From the cell containing the given text, extract its center point as [x, y] coordinate. 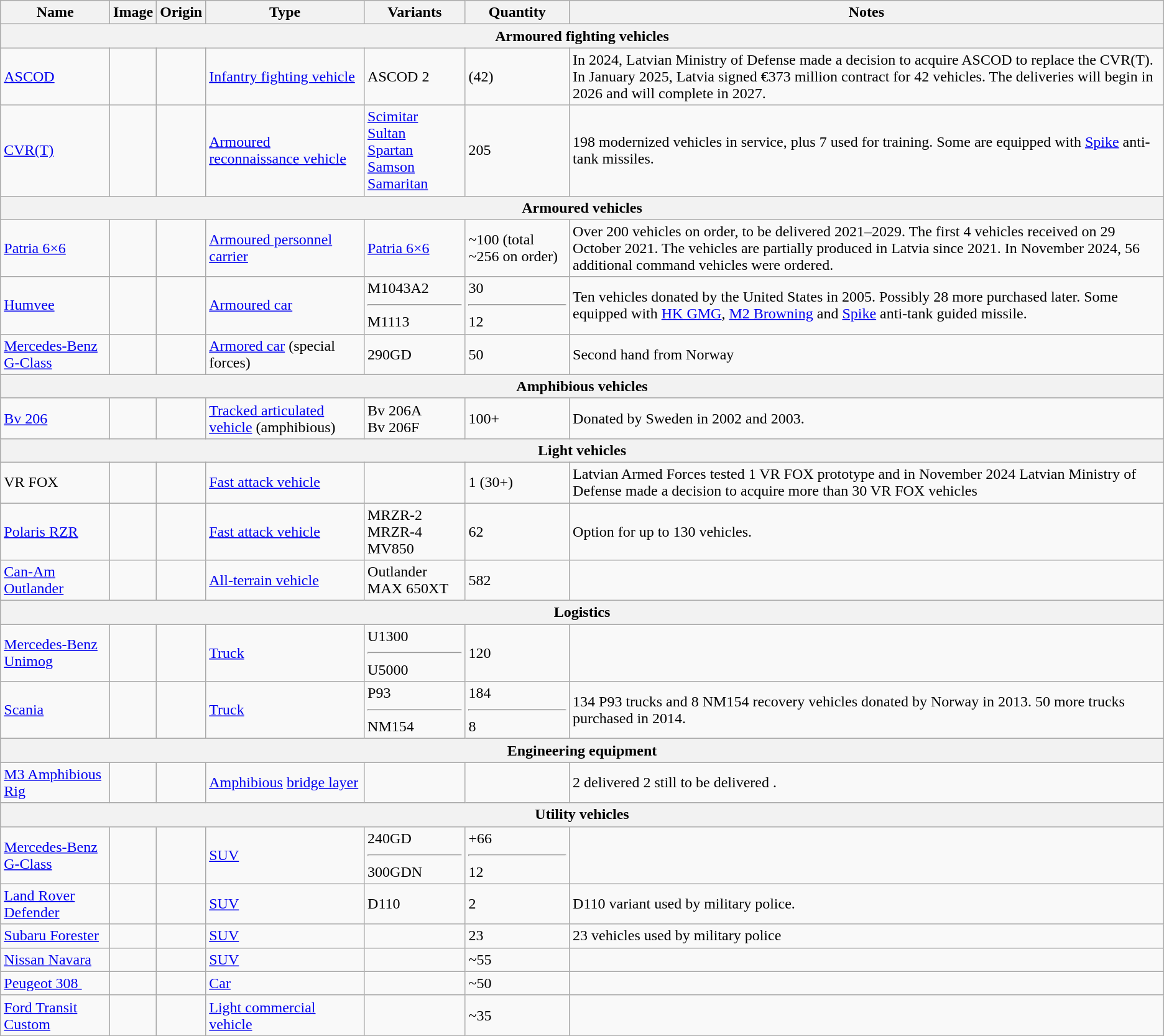
205 [517, 150]
Option for up to 130 vehicles. [867, 531]
Nissan Navara [55, 960]
Peugeot 308 [55, 983]
Name [55, 12]
Armoured reconnaissance vehicle [285, 150]
Land Rover Defender [55, 904]
Tracked articulated vehicle (amphibious) [285, 418]
Light vehicles [582, 450]
3012 [517, 305]
582 [517, 581]
Armoured car [285, 305]
ScimitarSultanSpartanSamsonSamaritan [415, 150]
M1043A2M1113 [415, 305]
2 [517, 904]
Type [285, 12]
120 [517, 653]
Light commercial vehicle [285, 1015]
~50 [517, 983]
240GD300GDN [415, 855]
Subaru Forester [55, 936]
Mercedes-Benz Unimog [55, 653]
Ford Transit Custom [55, 1015]
CVR(T) [55, 150]
Armoured personnel carrier [285, 248]
Quantity [517, 12]
1848 [517, 710]
Donated by Sweden in 2002 and 2003. [867, 418]
Engineering equipment [582, 751]
MRZR-2MRZR-4MV850 [415, 531]
Amphibious vehicles [582, 386]
Can-Am Outlander [55, 581]
Logistics [582, 613]
Armoured vehicles [582, 208]
Notes [867, 12]
Car [285, 983]
Second hand from Norway [867, 354]
~35 [517, 1015]
Humvee [55, 305]
134 P93 trucks and 8 NM154 recovery vehicles donated by Norway in 2013. 50 more trucks purchased in 2014. [867, 710]
P93NM154 [415, 710]
Infantry fighting vehicle [285, 76]
198 modernized vehicles in service, plus 7 used for training. Some are equipped with Spike anti-tank missiles. [867, 150]
All-terrain vehicle [285, 581]
1 (30+) [517, 483]
100+ [517, 418]
+6612 [517, 855]
Scania [55, 710]
2 delivered 2 still to be delivered . [867, 782]
~55 [517, 960]
23 [517, 936]
ASCOD 2 [415, 76]
Amphibious bridge layer [285, 782]
Variants [415, 12]
D110 variant used by military police. [867, 904]
Bv 206ABv 206F [415, 418]
Polaris RZR [55, 531]
Outlander MAX 650XT [415, 581]
Origin [182, 12]
VR FOX [55, 483]
50 [517, 354]
U1300U5000 [415, 653]
~100 (total ~256 on order) [517, 248]
ASCOD [55, 76]
Utility vehicles [582, 815]
Image [133, 12]
D110 [415, 904]
62 [517, 531]
Armored car (special forces) [285, 354]
Bv 206 [55, 418]
23 vehicles used by military police [867, 936]
Armoured fighting vehicles [582, 36]
(42) [517, 76]
290GD [415, 354]
M3 Amphibious Rig [55, 782]
